Identify which cell holds the provided text, then report its (x, y) central coordinate. 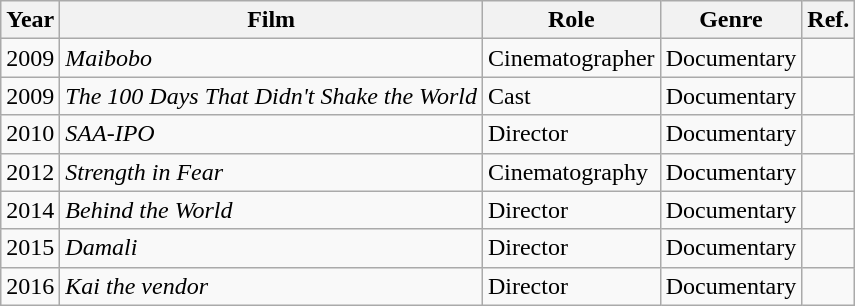
Kai the vendor (272, 286)
Damali (272, 248)
The 100 Days That Didn't Shake the World (272, 96)
Maibobo (272, 58)
2016 (30, 286)
Cast (571, 96)
SAA-IPO (272, 134)
Role (571, 20)
Ref. (828, 20)
Year (30, 20)
Cinematography (571, 172)
2010 (30, 134)
Strength in Fear (272, 172)
2014 (30, 210)
Genre (731, 20)
Cinematographer (571, 58)
2015 (30, 248)
Behind the World (272, 210)
Film (272, 20)
2012 (30, 172)
